Detect which cell encompasses the target text, then output its [x, y] center coordinate. 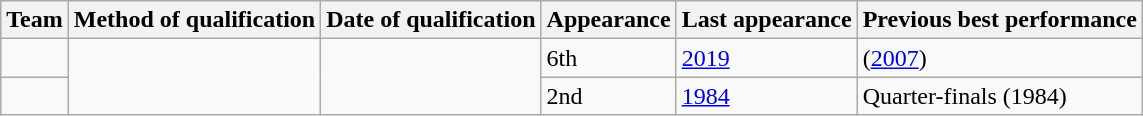
2019 [766, 58]
Method of qualification [194, 20]
2nd [608, 96]
6th [608, 58]
Team [35, 20]
Last appearance [766, 20]
1984 [766, 96]
Date of qualification [431, 20]
(2007) [1000, 58]
Previous best performance [1000, 20]
Appearance [608, 20]
Quarter-finals (1984) [1000, 96]
